Return [X, Y] of the center of cell containing provided text 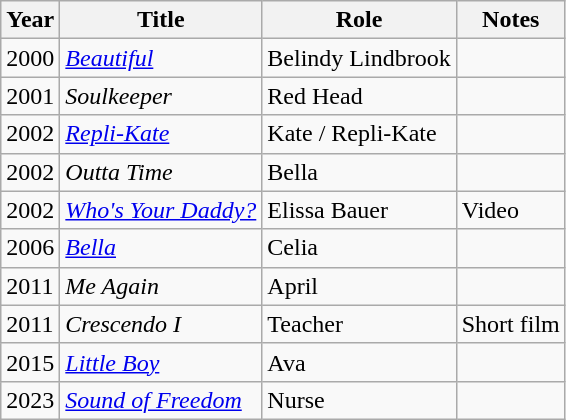
Nurse [359, 400]
Repli-Kate [161, 134]
Sound of Freedom [161, 400]
Short film [510, 324]
2015 [30, 362]
Elissa Bauer [359, 210]
Outta Time [161, 172]
2001 [30, 96]
Notes [510, 20]
Kate / Repli-Kate [359, 134]
Celia [359, 248]
Red Head [359, 96]
Me Again [161, 286]
Who's Your Daddy? [161, 210]
Crescendo I [161, 324]
Role [359, 20]
Beautiful [161, 58]
2023 [30, 400]
Ava [359, 362]
Teacher [359, 324]
Year [30, 20]
Soulkeeper [161, 96]
Video [510, 210]
Little Boy [161, 362]
2006 [30, 248]
Title [161, 20]
April [359, 286]
2000 [30, 58]
Belindy Lindbrook [359, 58]
